Pinpoint the cell where the given text exists, returning its [x, y] midpoint coordinate. 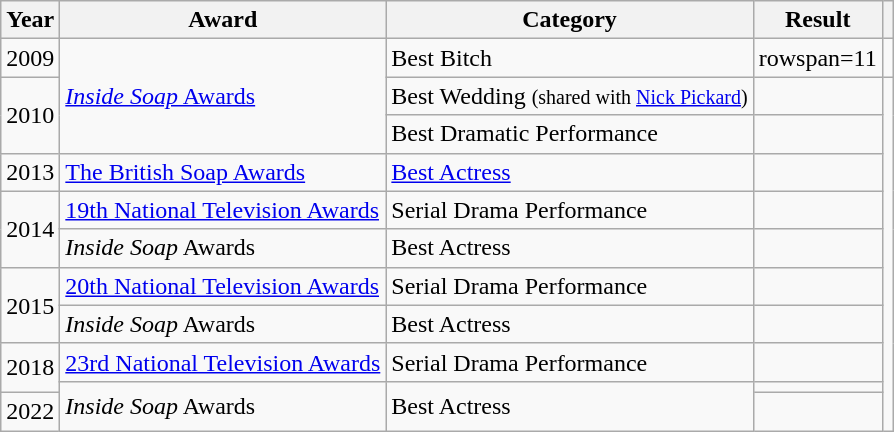
Category [570, 20]
Best Wedding (shared with Nick Pickard) [570, 96]
The British Soap Awards [223, 172]
Best Dramatic Performance [570, 134]
2022 [30, 411]
2010 [30, 115]
2015 [30, 305]
Award [223, 20]
23rd National Television Awards [223, 362]
2018 [30, 368]
19th National Television Awards [223, 210]
20th National Television Awards [223, 286]
Best Bitch [570, 58]
Result [818, 20]
2009 [30, 58]
Year [30, 20]
2014 [30, 229]
rowspan=11 [818, 58]
2013 [30, 172]
